From the cell containing the given text, extract its center point as [x, y] coordinate. 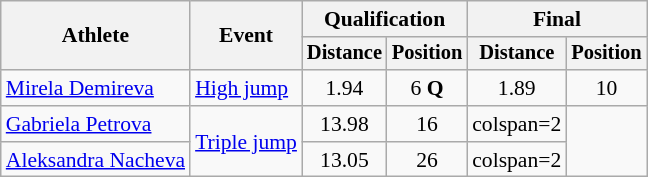
Mirela Demireva [96, 88]
colspan=2 [516, 124]
1.94 [344, 88]
Event [246, 36]
16 [427, 124]
6 Q [427, 88]
High jump [246, 88]
Qualification [384, 19]
Final [556, 19]
Athlete [96, 36]
10 [606, 88]
13.98 [344, 124]
Triple jump [246, 142]
1.89 [516, 88]
Gabriela Petrova [96, 124]
